Provide the (X, Y) coordinate of the cell's center where the given text is located.  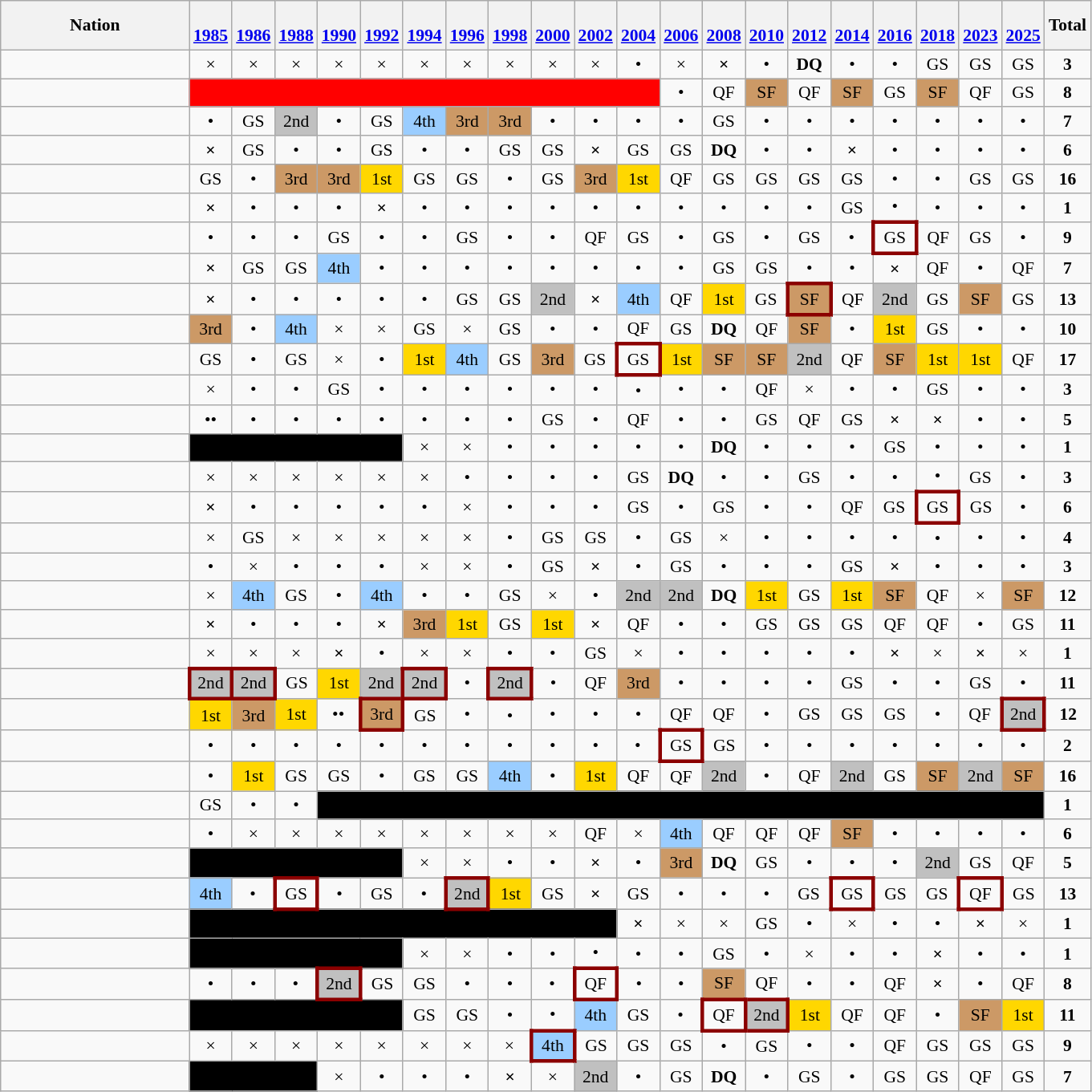
2023 (980, 26)
2000 (552, 26)
2002 (595, 26)
2014 (852, 26)
2025 (1024, 26)
2016 (895, 26)
2012 (809, 26)
1988 (295, 26)
1986 (254, 26)
2010 (767, 26)
2006 (680, 26)
1990 (339, 26)
1985 (210, 26)
Nation (95, 26)
2 (1067, 746)
10 (1067, 329)
2004 (639, 26)
1996 (467, 26)
2018 (937, 26)
1998 (510, 26)
4 (1067, 538)
Total (1067, 26)
1992 (382, 26)
17 (1067, 359)
2008 (724, 26)
1994 (424, 26)
